Extract the (X, Y) coordinate from the center of the cell holding the provided text.  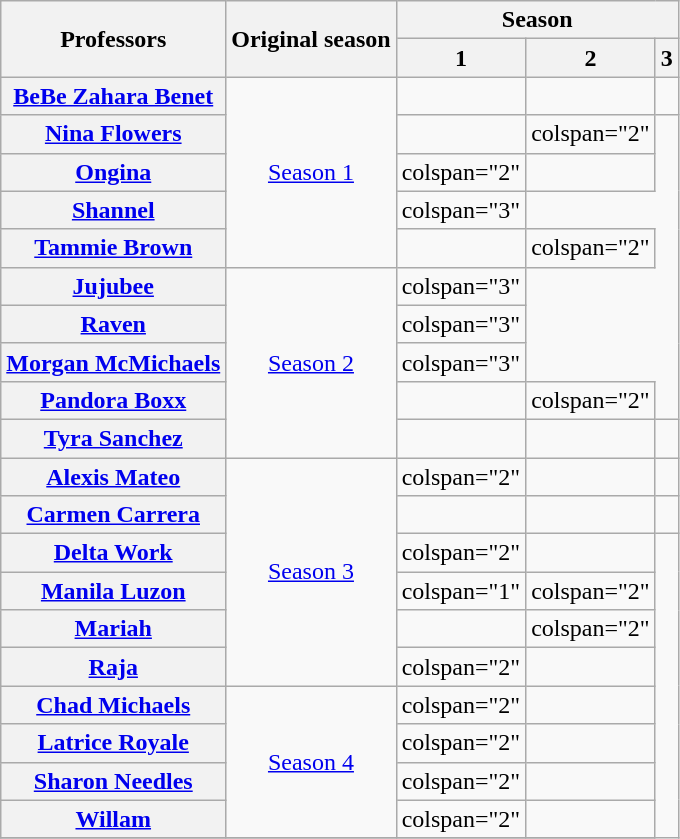
colspan="1" (461, 591)
Carmen Carrera (114, 515)
Tyra Sanchez (114, 438)
Professors (114, 39)
Mariah (114, 629)
Season 1 (311, 172)
Delta Work (114, 553)
Alexis Mateo (114, 477)
Raven (114, 324)
Season (537, 20)
Season 4 (311, 762)
Manila Luzon (114, 591)
Ongina (114, 172)
Original season (311, 39)
3 (666, 58)
Shannel (114, 210)
Jujubee (114, 286)
Nina Flowers (114, 134)
Pandora Boxx (114, 400)
Raja (114, 667)
Chad Michaels (114, 705)
BeBe Zahara Benet (114, 96)
Morgan McMichaels (114, 362)
2 (591, 58)
Willam (114, 819)
Season 3 (311, 572)
Tammie Brown (114, 248)
Season 2 (311, 362)
Sharon Needles (114, 781)
Latrice Royale (114, 743)
1 (461, 58)
